Capture the cell that displays the provided text and extract its (X, Y) central coordinate. 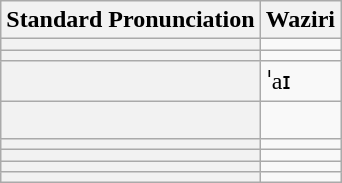
Standard Pronunciation (130, 20)
ˈaɪ (300, 81)
Waziri (300, 20)
